Output the (x, y) coordinate of the center of the cell containing the given text.  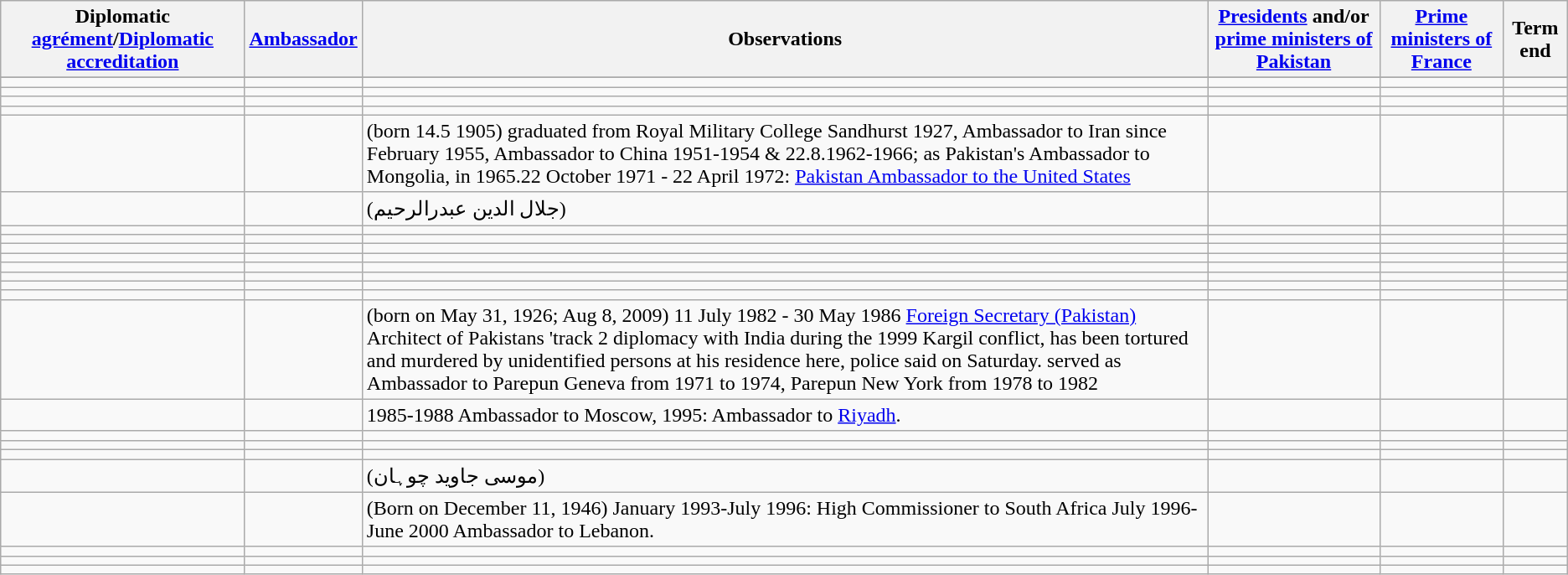
Presidents and/or prime ministers of Pakistan (1293, 39)
Diplomatic agrément/Diplomatic accreditation (122, 39)
(موسی جاوید چوہان) (785, 476)
Prime ministers of France (1441, 39)
1985-1988 Ambassador to Moscow, 1995: Ambassador to Riyadh. (785, 415)
Observations (785, 39)
Term end (1536, 39)
(جلال الدين عبدرالرحيم) (785, 209)
(Born on December 11, 1946) January 1993-July 1996: High Commissioner to South Africa July 1996-June 2000 Ambassador to Lebanon. (785, 520)
Ambassador (303, 39)
